Determine the (x, y) coordinate at the center of the cell enclosing the given text.  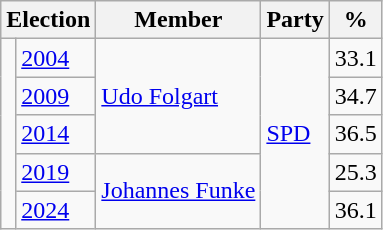
Member (178, 20)
36.1 (356, 210)
34.7 (356, 96)
2019 (56, 172)
2024 (56, 210)
33.1 (356, 58)
Election (48, 20)
Party (295, 20)
2009 (56, 96)
25.3 (356, 172)
2014 (56, 134)
36.5 (356, 134)
SPD (295, 134)
% (356, 20)
Johannes Funke (178, 191)
Udo Folgart (178, 96)
2004 (56, 58)
